For the text-containing cell, return its midpoint in (X, Y) coordinate format. 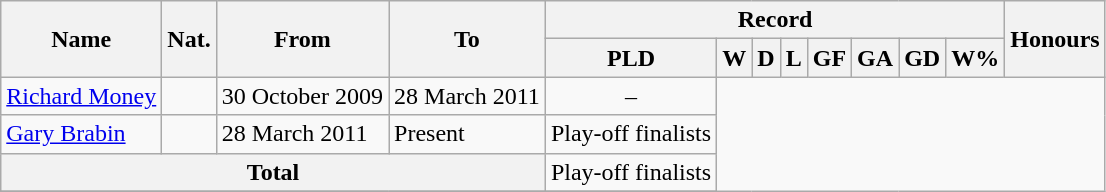
Total (274, 172)
W% (976, 58)
– (630, 96)
W (734, 58)
Richard Money (82, 96)
Name (82, 39)
30 October 2009 (302, 96)
Record (774, 20)
From (302, 39)
Honours (1055, 39)
GA (876, 58)
GD (922, 58)
D (766, 58)
Nat. (189, 39)
PLD (630, 58)
Gary Brabin (82, 134)
Present (468, 134)
To (468, 39)
GF (829, 58)
L (794, 58)
